Extract the (X, Y) coordinate from the center of the cell holding the provided text.  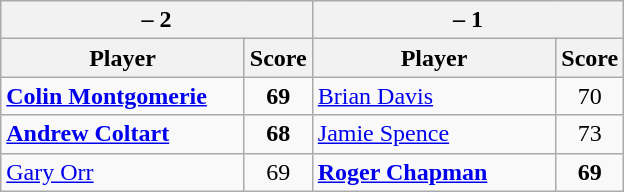
73 (590, 134)
Jamie Spence (434, 134)
Brian Davis (434, 96)
Gary Orr (123, 172)
– 1 (468, 20)
Colin Montgomerie (123, 96)
– 2 (157, 20)
70 (590, 96)
68 (278, 134)
Roger Chapman (434, 172)
Andrew Coltart (123, 134)
